Return the [x, y] coordinate for the center point of the cell that contains the specified text.  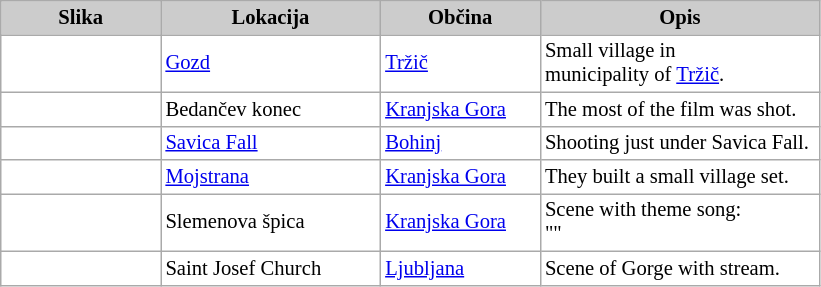
The most of the film was shot. [680, 109]
Bohinj [460, 143]
Občina [460, 17]
Tržič [460, 63]
Small village inmunicipality of Tržič. [680, 63]
Opis [680, 17]
Ljubljana [460, 268]
Mojstrana [270, 177]
Gozd [270, 63]
They built a small village set. [680, 177]
Slika [81, 17]
Lokacija [270, 17]
Scene with theme song:"" [680, 222]
Shooting just under Savica Fall. [680, 143]
Savica Fall [270, 143]
Slemenova špica [270, 222]
Scene of Gorge with stream. [680, 268]
Saint Josef Church [270, 268]
Bedančev konec [270, 109]
